Capture the cell that displays the provided text and extract its (x, y) central coordinate. 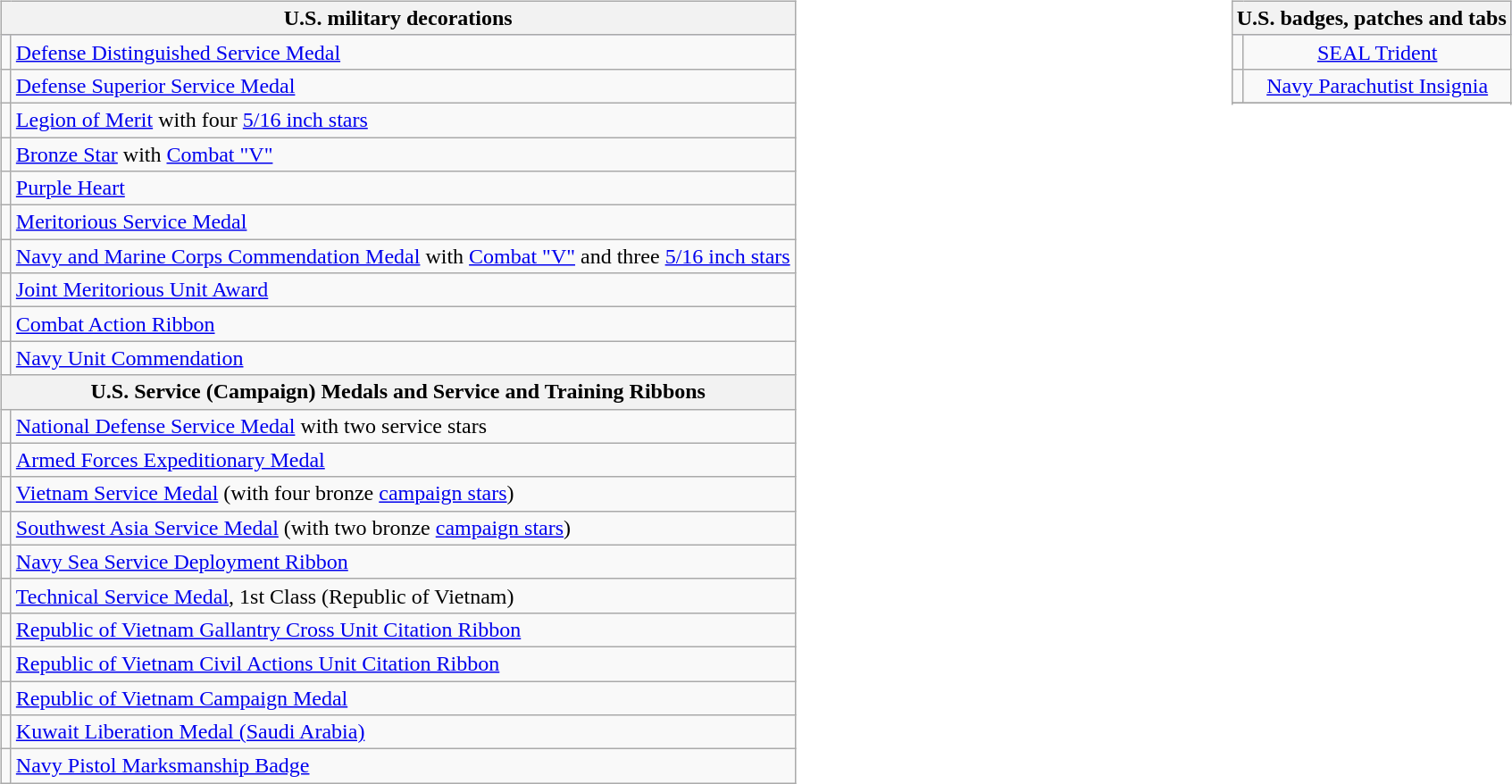
Kuwait Liberation Medal (Saudi Arabia) (403, 732)
Vietnam Service Medal (with four bronze campaign stars) (403, 494)
Republic of Vietnam Civil Actions Unit Citation Ribbon (403, 663)
Bronze Star with Combat "V" (403, 154)
Defense Superior Service Medal (403, 86)
SEAL Trident (1377, 52)
Joint Meritorious Unit Award (403, 290)
Technical Service Medal, 1st Class (Republic of Vietnam) (403, 596)
Navy Pistol Marksmanship Badge (403, 766)
U.S. Service (Campaign) Medals and Service and Training Ribbons (398, 392)
Republic of Vietnam Campaign Medal (403, 697)
Armed Forces Expeditionary Medal (403, 460)
Southwest Asia Service Medal (with two bronze campaign stars) (403, 528)
Defense Distinguished Service Medal (403, 52)
Meritorious Service Medal (403, 222)
Republic of Vietnam Gallantry Cross Unit Citation Ribbon (403, 630)
Navy Sea Service Deployment Ribbon (403, 562)
U.S. badges, patches and tabs (1372, 18)
Purple Heart (403, 188)
Navy Parachutist Insignia (1377, 86)
Navy and Marine Corps Commendation Medal with Combat "V" and three 5/16 inch stars (403, 256)
Combat Action Ribbon (403, 324)
National Defense Service Medal with two service stars (403, 426)
Navy Unit Commendation (403, 358)
U.S. military decorations (398, 18)
Legion of Merit with four 5/16 inch stars (403, 120)
